Identify which cell holds the provided text, then report its (X, Y) central coordinate. 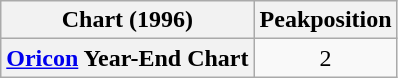
Peakposition (326, 20)
Oricon Year-End Chart (128, 58)
Chart (1996) (128, 20)
2 (326, 58)
